Output the (x, y) coordinate of the center of the cell containing the given text.  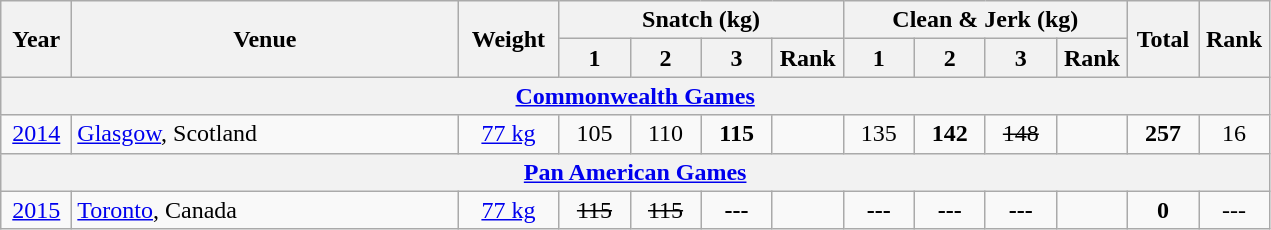
105 (594, 134)
Total (1162, 39)
16 (1234, 134)
2014 (36, 134)
Clean & Jerk (kg) (985, 20)
Year (36, 39)
257 (1162, 134)
Weight (508, 39)
Pan American Games (636, 172)
Commonwealth Games (636, 96)
135 (878, 134)
Glasgow, Scotland (265, 134)
142 (950, 134)
Venue (265, 39)
148 (1020, 134)
0 (1162, 210)
Snatch (kg) (701, 20)
Toronto, Canada (265, 210)
110 (666, 134)
2015 (36, 210)
